Output the [X, Y] coordinate of the center of the cell containing the given text.  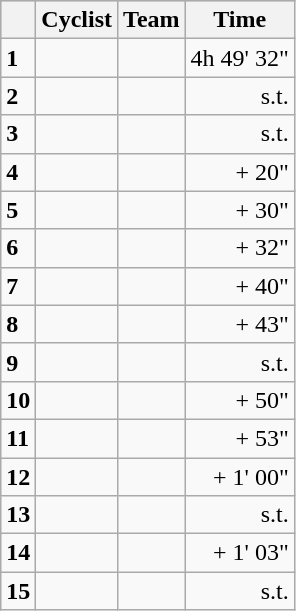
3 [18, 134]
Team [152, 20]
+ 1' 00" [240, 477]
+ 43" [240, 324]
5 [18, 210]
11 [18, 438]
1 [18, 58]
+ 53" [240, 438]
Cyclist [77, 20]
14 [18, 553]
2 [18, 96]
9 [18, 362]
4h 49' 32" [240, 58]
Time [240, 20]
8 [18, 324]
+ 1' 03" [240, 553]
+ 40" [240, 286]
+ 32" [240, 248]
12 [18, 477]
10 [18, 400]
7 [18, 286]
15 [18, 591]
4 [18, 172]
+ 50" [240, 400]
+ 20" [240, 172]
6 [18, 248]
13 [18, 515]
+ 30" [240, 210]
